Provide the (x, y) coordinate of the cell's center where the given text is located.  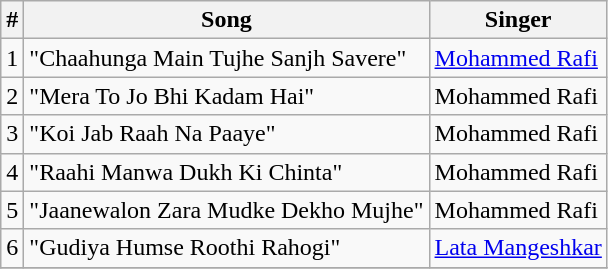
Singer (518, 20)
6 (12, 248)
"Jaanewalon Zara Mudke Dekho Mujhe" (226, 210)
"Chaahunga Main Tujhe Sanjh Savere" (226, 58)
# (12, 20)
5 (12, 210)
"Gudiya Humse Roothi Rahogi" (226, 248)
"Raahi Manwa Dukh Ki Chinta" (226, 172)
Lata Mangeshkar (518, 248)
4 (12, 172)
"Mera To Jo Bhi Kadam Hai" (226, 96)
2 (12, 96)
3 (12, 134)
1 (12, 58)
Song (226, 20)
"Koi Jab Raah Na Paaye" (226, 134)
